Return [x, y] of the center of cell containing provided text 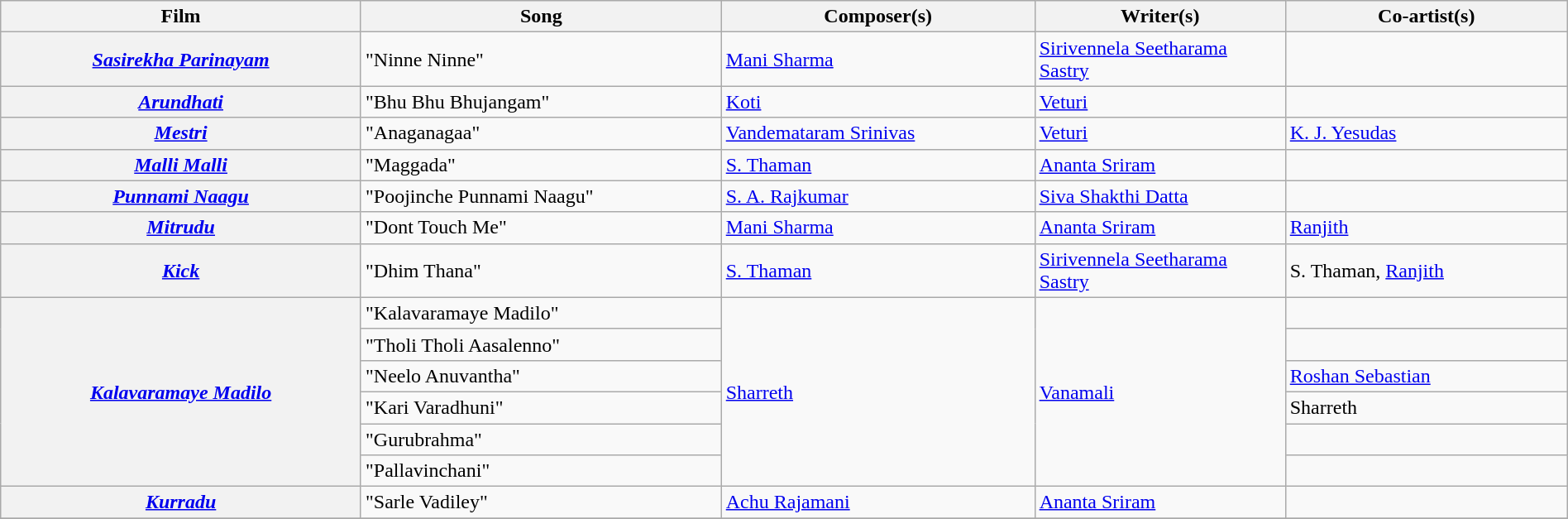
Arundhati [181, 102]
Koti [878, 102]
Vandemataram Srinivas [878, 133]
S. Thaman, Ranjith [1426, 270]
"Maggada" [541, 165]
Kurradu [181, 502]
"Gurubrahma" [541, 440]
Writer(s) [1159, 17]
"Kalavaramaye Madilo" [541, 313]
"Ninne Ninne" [541, 60]
S. A. Rajkumar [878, 196]
"Anaganagaa" [541, 133]
Malli Malli [181, 165]
"Poojinche Punnami Naagu" [541, 196]
Co-artist(s) [1426, 17]
Film [181, 17]
Punnami Naagu [181, 196]
Mitrudu [181, 228]
Sasirekha Parinayam [181, 60]
Kalavaramaye Madilo [181, 392]
Kick [181, 270]
Roshan Sebastian [1426, 376]
K. J. Yesudas [1426, 133]
"Kari Varadhuni" [541, 407]
Siva Shakthi Datta [1159, 196]
"Dont Touch Me" [541, 228]
Achu Rajamani [878, 502]
"Bhu Bhu Bhujangam" [541, 102]
Song [541, 17]
"Pallavinchani" [541, 471]
"Neelo Anuvantha" [541, 376]
"Sarle Vadiley" [541, 502]
Mestri [181, 133]
"Tholi Tholi Aasalenno" [541, 344]
Vanamali [1159, 392]
"Dhim Thana" [541, 270]
Composer(s) [878, 17]
Ranjith [1426, 228]
